Search for the cell housing the specified text and yield its [X, Y] center coordinate. 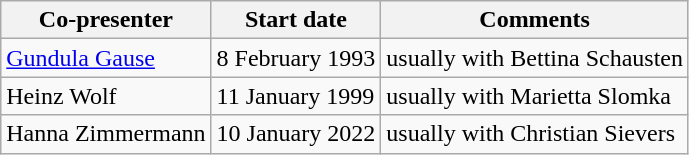
Start date [296, 20]
usually with Marietta Slomka [535, 96]
Heinz Wolf [106, 96]
8 February 1993 [296, 58]
Gundula Gause [106, 58]
usually with Bettina Schausten [535, 58]
Comments [535, 20]
usually with Christian Sievers [535, 134]
10 January 2022 [296, 134]
Hanna Zimmermann [106, 134]
Co-presenter [106, 20]
11 January 1999 [296, 96]
